Locate the cell with the specified text and output its (x, y) center coordinate. 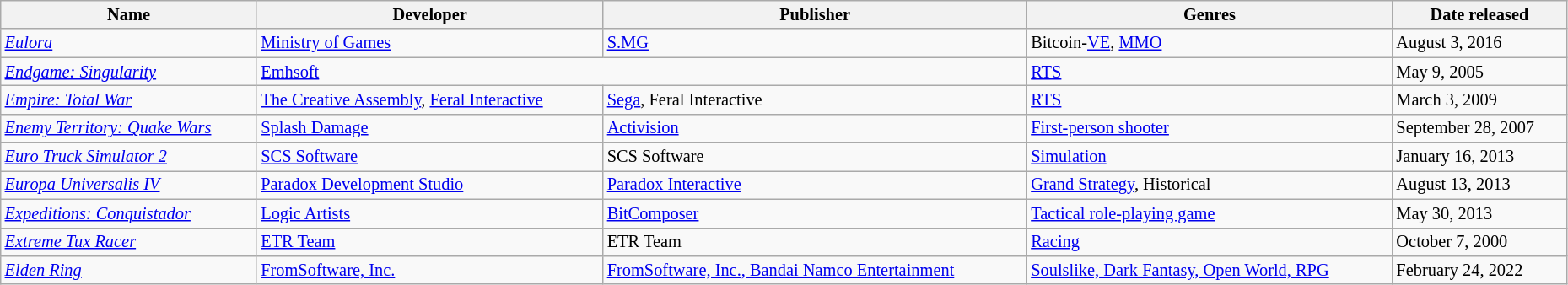
August 13, 2013 (1479, 185)
September 28, 2007 (1479, 128)
Simulation (1210, 157)
Tactical role-playing game (1210, 213)
Paradox Interactive (815, 185)
February 24, 2022 (1479, 270)
Ministry of Games (429, 43)
August 3, 2016 (1479, 43)
BitComposer (815, 213)
S.MG (815, 43)
March 3, 2009 (1479, 99)
May 9, 2005 (1479, 72)
Publisher (815, 14)
Endgame: Singularity (129, 72)
Splash Damage (429, 128)
Europa Universalis IV (129, 185)
Bitcoin-VE, MMO (1210, 43)
Euro Truck Simulator 2 (129, 157)
Elden Ring (129, 270)
Developer (429, 14)
Date released (1479, 14)
Soulslike, Dark Fantasy, Open World, RPG (1210, 270)
FromSoftware, Inc., Bandai Namco Entertainment (815, 270)
FromSoftware, Inc. (429, 270)
Expeditions: Conquistador (129, 213)
The Creative Assembly, Feral Interactive (429, 99)
Extreme Tux Racer (129, 242)
Activision (815, 128)
Name (129, 14)
Racing (1210, 242)
Eulora (129, 43)
January 16, 2013 (1479, 157)
Sega, Feral Interactive (815, 99)
Genres (1210, 14)
Emhsoft (641, 72)
Grand Strategy, Historical (1210, 185)
May 30, 2013 (1479, 213)
First-person shooter (1210, 128)
Paradox Development Studio (429, 185)
Enemy Territory: Quake Wars (129, 128)
Logic Artists (429, 213)
Empire: Total War (129, 99)
October 7, 2000 (1479, 242)
